Determine the [x, y] coordinate at the center of the cell enclosing the given text.  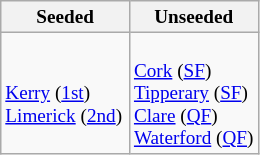
Kerry (1st) Limerick (2nd) [66, 93]
Seeded [66, 17]
Unseeded [194, 17]
Cork (SF) Tipperary (SF) Clare (QF) Waterford (QF) [194, 93]
